Return the [x, y] coordinate for the center point of the cell that contains the specified text.  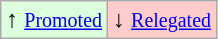
↑ Promoted [54, 20]
↓ Relegated [162, 20]
